From the cell containing the given text, extract its center point as [X, Y] coordinate. 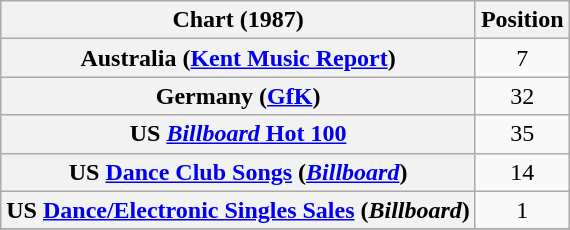
US Billboard Hot 100 [238, 134]
Chart (1987) [238, 20]
1 [522, 210]
Australia (Kent Music Report) [238, 58]
US Dance/Electronic Singles Sales (Billboard) [238, 210]
7 [522, 58]
Position [522, 20]
35 [522, 134]
Germany (GfK) [238, 96]
US Dance Club Songs (Billboard) [238, 172]
14 [522, 172]
32 [522, 96]
